Identify which cell holds the provided text, then report its [x, y] central coordinate. 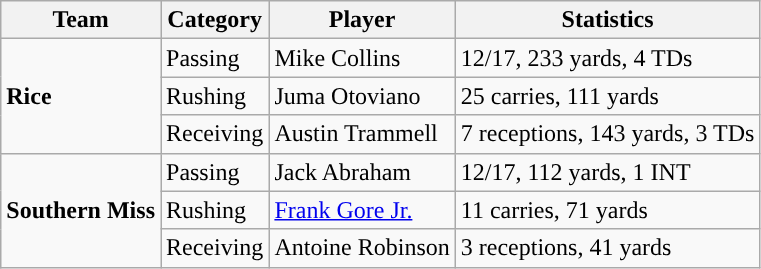
Jack Abraham [362, 172]
Frank Gore Jr. [362, 210]
Statistics [608, 20]
3 receptions, 41 yards [608, 248]
Rice [81, 96]
25 carries, 111 yards [608, 96]
Team [81, 20]
Player [362, 20]
Mike Collins [362, 58]
11 carries, 71 yards [608, 210]
12/17, 112 yards, 1 INT [608, 172]
Category [214, 20]
7 receptions, 143 yards, 3 TDs [608, 134]
Juma Otoviano [362, 96]
Austin Trammell [362, 134]
Antoine Robinson [362, 248]
Southern Miss [81, 210]
12/17, 233 yards, 4 TDs [608, 58]
